From the cell containing the given text, extract its center point as [x, y] coordinate. 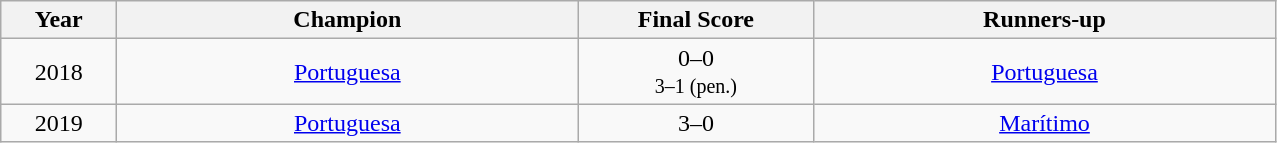
Final Score [696, 20]
2019 [59, 123]
0–03–1 (pen.) [696, 72]
2018 [59, 72]
Marítimo [1044, 123]
Runners-up [1044, 20]
Champion [348, 20]
3–0 [696, 123]
Year [59, 20]
